Return [X, Y] of the center of cell containing provided text 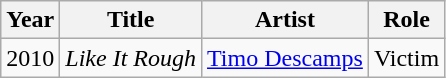
Year [30, 20]
2010 [30, 58]
Artist [286, 20]
Victim [406, 58]
Like It Rough [131, 58]
Timo Descamps [286, 58]
Role [406, 20]
Title [131, 20]
